From the cell containing the given text, extract its center point as (X, Y) coordinate. 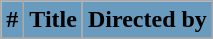
# (12, 20)
Directed by (147, 20)
Title (54, 20)
